From the cell containing the given text, extract its center point as [X, Y] coordinate. 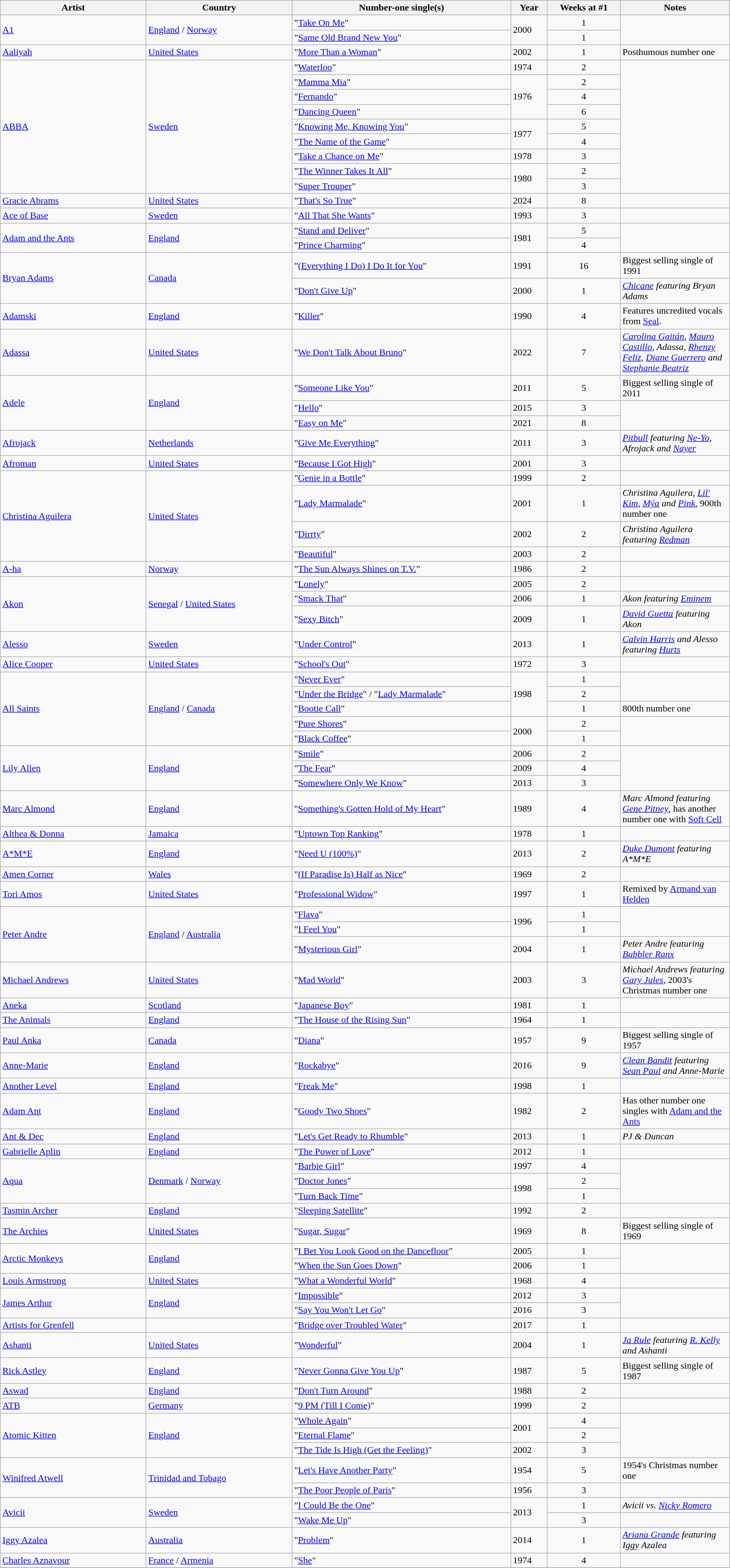
"Rockabye" [402, 1066]
"Dirrty" [402, 534]
"Lonely" [402, 584]
PJ & Duncan [675, 1136]
1957 [529, 1040]
Artists for Grenfell [73, 1325]
The Archies [73, 1231]
"Waterloo" [402, 67]
"We Don't Talk About Bruno" [402, 352]
"The House of the Rising Sun" [402, 1020]
Biggest selling single of 1987 [675, 1371]
"Black Coffee" [402, 738]
England / Australia [219, 935]
"Uptown Top Ranking" [402, 834]
ATB [73, 1405]
Ariana Grande featuring Iggy Azalea [675, 1540]
"Killer" [402, 316]
Notes [675, 8]
1996 [529, 922]
"When the Sun Goes Down" [402, 1266]
2024 [529, 201]
Afroman [73, 463]
6 [584, 112]
1954's Christmas number one [675, 1470]
1976 [529, 97]
Amen Corner [73, 874]
"What a Wonderful World" [402, 1281]
Adele [73, 403]
Pitbull featuring Ne-Yo, Afrojack and Nayer [675, 443]
Adam Ant [73, 1111]
800th number one [675, 709]
"Because I Got High" [402, 463]
"Pure Shores" [402, 724]
Wales [219, 874]
"Under the Bridge" / "Lady Marmalade" [402, 694]
2017 [529, 1325]
Tasmin Archer [73, 1211]
Akon featuring Eminem [675, 599]
"Whole Again" [402, 1420]
1972 [529, 664]
Anne-Marie [73, 1066]
Posthumous number one [675, 52]
"School's Out" [402, 664]
Afrojack [73, 443]
Atomic Kitten [73, 1435]
16 [584, 265]
"Sugar, Sugar" [402, 1231]
Jamaica [219, 834]
Country [219, 8]
Avicii vs. Nicky Romero [675, 1505]
Avicii [73, 1513]
Germany [219, 1405]
"Japanese Boy" [402, 1005]
Chicane featuring Bryan Adams [675, 291]
"Sexy Bitch" [402, 619]
Louis Armstrong [73, 1281]
ABBA [73, 126]
"Something's Gotten Hold of My Heart" [402, 808]
"Problem" [402, 1540]
Charles Aznavour [73, 1560]
Biggest selling single of 1991 [675, 265]
"Stand and Deliver" [402, 231]
Gabrielle Aplin [73, 1151]
"Super Trouper" [402, 186]
"Someone Like You" [402, 388]
Remixed by Armand van Helden [675, 894]
Rick Astley [73, 1371]
Weeks at #1 [584, 8]
Bryan Adams [73, 278]
Michael Andrews featuring Gary Jules, 2003's Christmas number one [675, 980]
"Same Old Brand New You" [402, 37]
"Lady Marmalade" [402, 503]
1993 [529, 216]
England / Canada [219, 709]
Ashanti [73, 1345]
"Don't Turn Around" [402, 1391]
Artist [73, 8]
Biggest selling single of 2011 [675, 388]
"Turn Back Time" [402, 1196]
2014 [529, 1540]
Paul Anka [73, 1040]
Biggest selling single of 1957 [675, 1040]
"I Could Be the One" [402, 1505]
All Saints [73, 709]
Christina Aguilera [73, 516]
Trinidad and Tobago [219, 1478]
1956 [529, 1490]
Biggest selling single of 1969 [675, 1231]
Clean Bandit featuring Sean Paul and Anne-Marie [675, 1066]
Lily Allen [73, 768]
"Doctor Jones" [402, 1181]
1987 [529, 1371]
"Genie in a Bottle" [402, 478]
"Eternal Flame" [402, 1435]
"Professional Widow" [402, 894]
"The Name of the Game" [402, 141]
Adassa [73, 352]
Adamski [73, 316]
"The Fear" [402, 768]
1990 [529, 316]
"Wake Me Up" [402, 1520]
"Mamma Mia" [402, 82]
Marc Almond [73, 808]
Australia [219, 1540]
"Fernando" [402, 97]
"The Winner Takes It All" [402, 171]
"Need U (100%)" [402, 854]
"I Feel You" [402, 929]
"(If Paradise Is) Half as Nice" [402, 874]
Akon [73, 604]
"Never Gonna Give You Up" [402, 1371]
England / Norway [219, 30]
"Somewhere Only We Know" [402, 783]
"That's So True" [402, 201]
"The Tide Is High (Get the Feeling)" [402, 1450]
Peter Andre [73, 935]
"Bootie Call" [402, 709]
Winifred Atwell [73, 1478]
"Flava" [402, 914]
"Let's Get Ready to Rhumble" [402, 1136]
1988 [529, 1391]
Gracie Abrams [73, 201]
Features uncredited vocals from Seal. [675, 316]
Christina Aguilera, Lil' Kim, Mýa and Pink, 900th number one [675, 503]
Calvin Harris and Alesso featuring Hurts [675, 644]
"Let's Have Another Party" [402, 1470]
"Easy on Me" [402, 423]
France / Armenia [219, 1560]
"Hello" [402, 408]
1980 [529, 178]
Ja Rule featuring R. Kelly and Ashanti [675, 1345]
"Diana" [402, 1040]
1954 [529, 1470]
James Arthur [73, 1303]
Scotland [219, 1005]
Ant & Dec [73, 1136]
Norway [219, 569]
"Sleeping Satellite" [402, 1211]
Adam and the Ants [73, 238]
"Take On Me" [402, 23]
A1 [73, 30]
The Animals [73, 1020]
"Take a Chance on Me" [402, 156]
1982 [529, 1111]
"Smile" [402, 753]
Number-one single(s) [402, 8]
"Smack That" [402, 599]
"Beautiful" [402, 554]
"Wonderful" [402, 1345]
Aswad [73, 1391]
1992 [529, 1211]
A-ha [73, 569]
David Guetta featuring Akon [675, 619]
Tori Amos [73, 894]
Peter Andre featuring Bubbler Ranx [675, 949]
"She" [402, 1560]
"Mysterious Girl" [402, 949]
"All That She Wants" [402, 216]
"Knowing Me, Knowing You" [402, 126]
1964 [529, 1020]
1968 [529, 1281]
Marc Almond featuring Gene Pitney, has another number one with Soft Cell [675, 808]
Carolina Gaitán, Mauro Castillo, Adassa, Rhenzy Feliz, Diane Guerrero and Stephanie Beatriz [675, 352]
1989 [529, 808]
Iggy Azalea [73, 1540]
"Say You Won't Let Go" [402, 1310]
"The Poor People of Paris" [402, 1490]
"9 PM (Till I Come)" [402, 1405]
"Never Ever" [402, 679]
Duke Dumont featuring A*M*E [675, 854]
Michael Andrews [73, 980]
"More Than a Woman" [402, 52]
"Prince Charming" [402, 245]
"Under Control" [402, 644]
2021 [529, 423]
"Don't Give Up" [402, 291]
"Dancing Queen" [402, 112]
2022 [529, 352]
Aaliyah [73, 52]
Christina Aguilera featuring Redman [675, 534]
"The Power of Love" [402, 1151]
Arctic Monkeys [73, 1258]
"Bridge over Troubled Water" [402, 1325]
"Impossible" [402, 1295]
"I Bet You Look Good on the Dancefloor" [402, 1251]
Althea & Donna [73, 834]
Year [529, 8]
Senegal / United States [219, 604]
"Freak Me" [402, 1086]
Another Level [73, 1086]
1986 [529, 569]
"The Sun Always Shines on T.V." [402, 569]
A*M*E [73, 854]
"Barbie Girl" [402, 1166]
Netherlands [219, 443]
7 [584, 352]
Has other number one singles with Adam and the Ants [675, 1111]
Aqua [73, 1181]
2015 [529, 408]
"Goody Two Shoes" [402, 1111]
Alice Cooper [73, 664]
1977 [529, 134]
"(Everything I Do) I Do It for You" [402, 265]
1991 [529, 265]
"Mad World" [402, 980]
Aneka [73, 1005]
Alesso [73, 644]
"Give Me Everything" [402, 443]
Ace of Base [73, 216]
Denmark / Norway [219, 1181]
